Detect which cell encompasses the target text, then output its [X, Y] center coordinate. 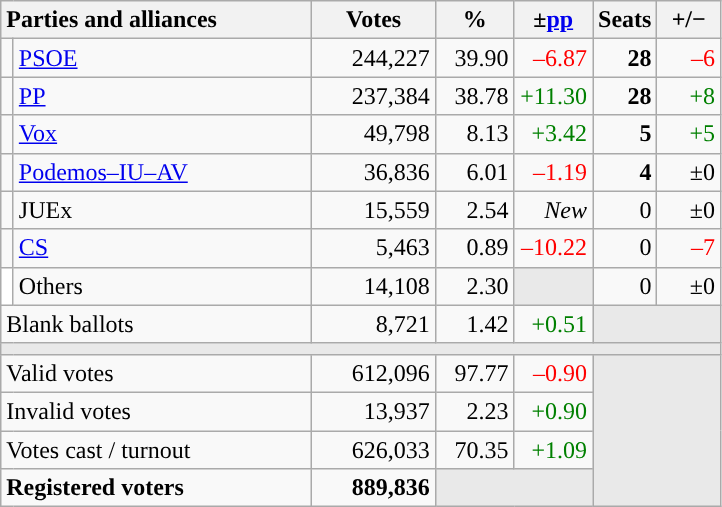
+1.09 [554, 449]
PP [162, 96]
2.23 [474, 411]
–10.22 [554, 248]
Votes cast / turnout [156, 449]
49,798 [374, 134]
38.78 [474, 96]
70.35 [474, 449]
6.01 [474, 172]
39.90 [474, 58]
CS [162, 248]
–7 [689, 248]
Votes [374, 20]
97.77 [474, 373]
+0.51 [554, 324]
–1.19 [554, 172]
+8 [689, 96]
Registered voters [156, 488]
14,108 [374, 286]
PSOE [162, 58]
–6 [689, 58]
36,836 [374, 172]
237,384 [374, 96]
+3.42 [554, 134]
Seats [624, 20]
Others [162, 286]
15,559 [374, 210]
8.13 [474, 134]
2.30 [474, 286]
5,463 [374, 248]
8,721 [374, 324]
889,836 [374, 488]
Podemos–IU–AV [162, 172]
4 [624, 172]
Valid votes [156, 373]
Parties and alliances [156, 20]
–0.90 [554, 373]
626,033 [374, 449]
New [554, 210]
2.54 [474, 210]
Invalid votes [156, 411]
612,096 [374, 373]
% [474, 20]
13,937 [374, 411]
Vox [162, 134]
JUEx [162, 210]
+11.30 [554, 96]
Blank ballots [156, 324]
0.89 [474, 248]
5 [624, 134]
1.42 [474, 324]
+5 [689, 134]
±pp [554, 20]
244,227 [374, 58]
+/− [689, 20]
+0.90 [554, 411]
–6.87 [554, 58]
